For the text-containing cell, return its midpoint in (x, y) coordinate format. 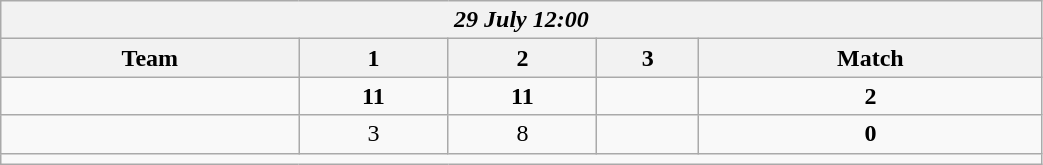
Team (150, 58)
8 (522, 134)
1 (374, 58)
Match (870, 58)
0 (870, 134)
29 July 12:00 (522, 20)
